Output the [X, Y] coordinate of the center of the cell containing the given text.  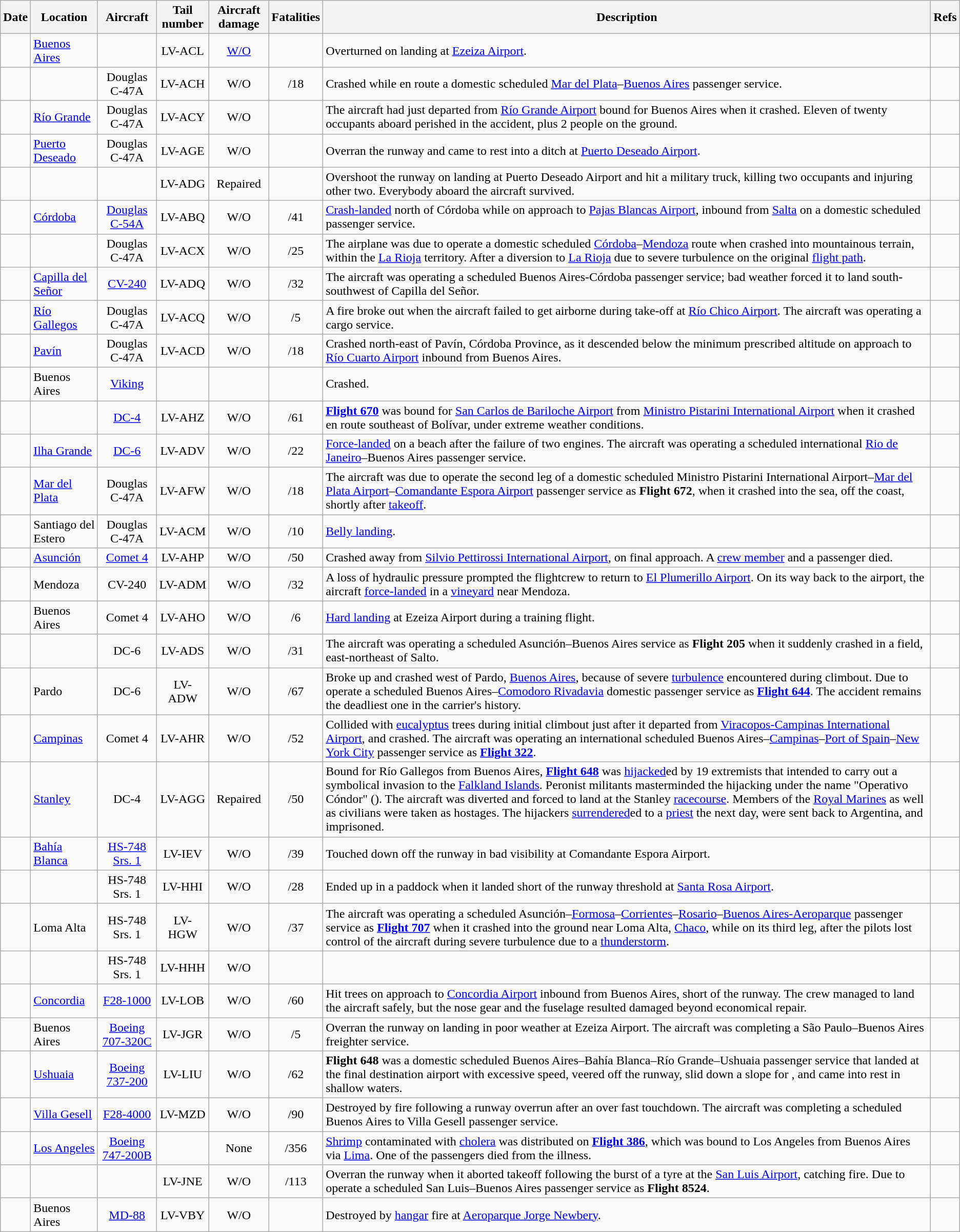
The aircraft was operating a scheduled Asunción–Buenos Aires service as Flight 205 when it suddenly crashed in a field, east-northeast of Salto. [627, 651]
Location [65, 17]
/90 [296, 1115]
Belly landing. [627, 531]
LV-ACL [183, 50]
/28 [296, 887]
LV-ADW [183, 691]
Puerto Deseado [65, 151]
Stanley [65, 799]
Crashed. [627, 383]
Douglas C-54A [127, 217]
LV-AFW [183, 491]
Villa Gesell [65, 1115]
Crashed away from Silvio Pettirossi International Airport, on final approach. A crew member and a passenger died. [627, 558]
/62 [296, 1075]
Ilha Grande [65, 451]
/22 [296, 451]
/52 [296, 738]
Río Gallegos [65, 317]
LV-AGE [183, 151]
Río Grande [65, 117]
Pavín [65, 351]
Hard landing at Ezeiza Airport during a training flight. [627, 617]
LV-ABQ [183, 217]
/31 [296, 651]
Asunción [65, 558]
LV-ACD [183, 351]
Campinas [65, 738]
/37 [296, 927]
LV-ADS [183, 651]
LV-ADM [183, 584]
LV-HHI [183, 887]
Mendoza [65, 584]
/67 [296, 691]
Destroyed by hangar fire at Aeroparque Jorge Newbery. [627, 1215]
LV-MZD [183, 1115]
Date [15, 17]
/10 [296, 531]
Tail number [183, 17]
LV-ADV [183, 451]
LV-JGR [183, 1034]
Mar del Plata [65, 491]
Fatalities [296, 17]
MD-88 [127, 1215]
/25 [296, 250]
Bahía Blanca [65, 853]
Viking [127, 383]
Ended up in a paddock when it landed short of the runway threshold at Santa Rosa Airport. [627, 887]
LV-HHH [183, 967]
LV-LOB [183, 1001]
LV-VBY [183, 1215]
F28-1000 [127, 1001]
LV-AHO [183, 617]
LV-ACY [183, 117]
LV-HGW [183, 927]
Boeing 737-200 [127, 1075]
LV-LIU [183, 1075]
LV-ADG [183, 184]
LV-ACM [183, 531]
Boeing 707-320C [127, 1034]
LV-AHR [183, 738]
Boeing 747-200B [127, 1148]
A fire broke out when the aircraft failed to get airborne during take-off at Río Chico Airport. The aircraft was operating a cargo service. [627, 317]
The aircraft was operating a scheduled Buenos Aires-Córdoba passenger service; bad weather forced it to land south-southwest of Capilla del Señor. [627, 284]
Description [627, 17]
Pardo [65, 691]
/41 [296, 217]
/61 [296, 417]
F28-4000 [127, 1115]
/6 [296, 617]
Overran the runway and came to rest into a ditch at Puerto Deseado Airport. [627, 151]
Overturned on landing at Ezeiza Airport. [627, 50]
Santiago del Estero [65, 531]
LV-ACX [183, 250]
Aircraft [127, 17]
Los Angeles [65, 1148]
Concordia [65, 1001]
LV-ADQ [183, 284]
Ushuaia [65, 1075]
LV-ACQ [183, 317]
Crash-landed north of Córdoba while on approach to Pajas Blancas Airport, inbound from Salta on a domestic scheduled passenger service. [627, 217]
/356 [296, 1148]
Capilla del Señor [65, 284]
Loma Alta [65, 927]
Córdoba [65, 217]
LV-IEV [183, 853]
/113 [296, 1181]
None [239, 1148]
Overran the runway on landing in poor weather at Ezeiza Airport. The aircraft was completing a São Paulo–Buenos Aires freighter service. [627, 1034]
Refs [945, 17]
Crashed while en route a domestic scheduled Mar del Plata–Buenos Aires passenger service. [627, 84]
LV-AHZ [183, 417]
Aircraft damage [239, 17]
LV-JNE [183, 1181]
LV-AGG [183, 799]
LV-AHP [183, 558]
/39 [296, 853]
/60 [296, 1001]
Touched down off the runway in bad visibility at Comandante Espora Airport. [627, 853]
LV-ACH [183, 84]
